Capture the cell that displays the provided text and extract its [x, y] central coordinate. 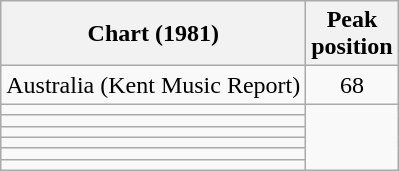
Peakposition [352, 34]
Chart (1981) [154, 34]
68 [352, 85]
Australia (Kent Music Report) [154, 85]
